Detect which cell encompasses the target text, then output its [x, y] center coordinate. 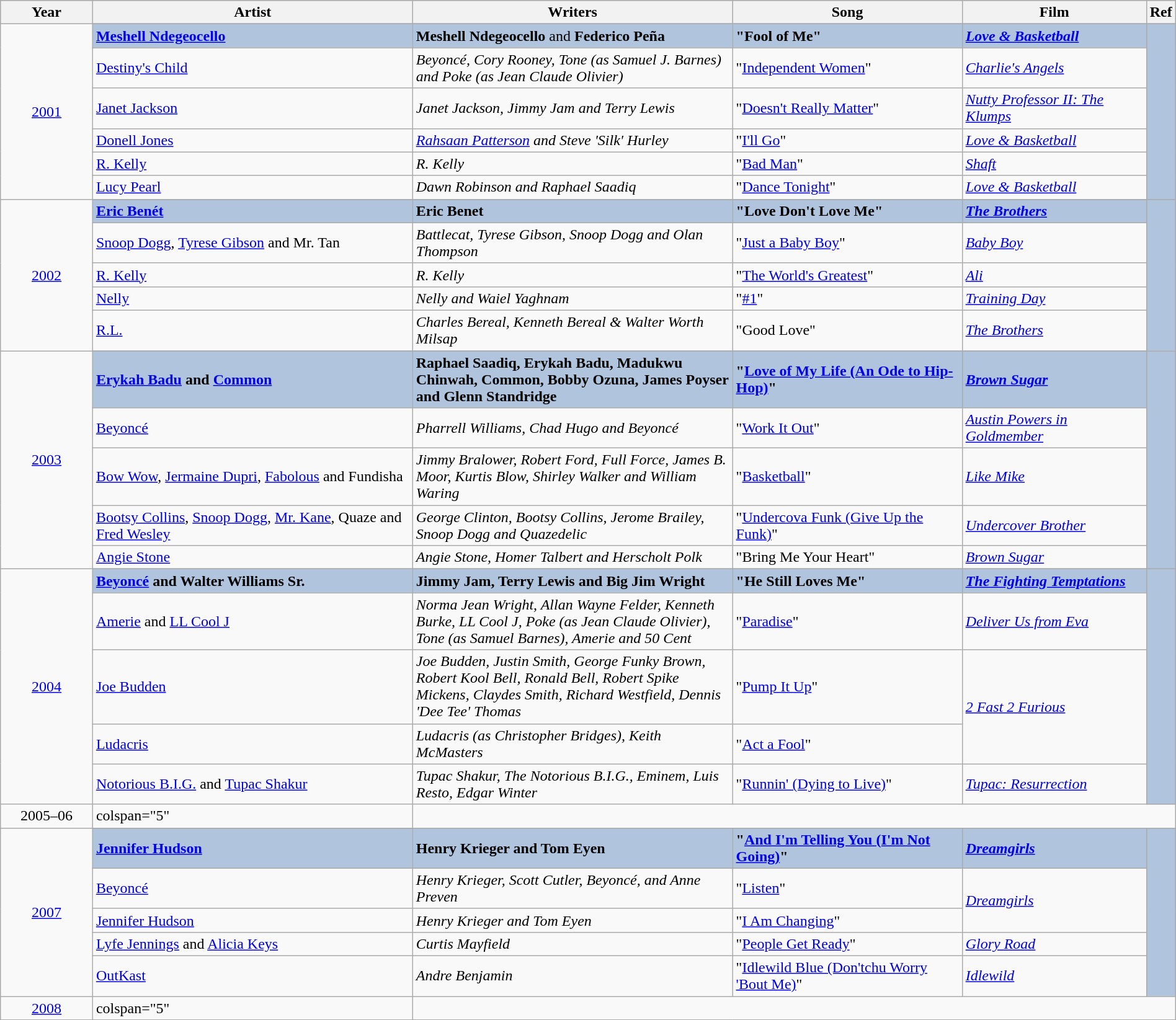
2 Fast 2 Furious [1054, 707]
Angie Stone [252, 557]
Ref [1161, 12]
Nelly and Waiel Yaghnam [572, 298]
"Act a Fool" [847, 744]
"And I'm Telling You (I'm Not Going)" [847, 848]
Deliver Us from Eva [1054, 621]
Eric Benét [252, 211]
Idlewild [1054, 976]
"The World's Greatest" [847, 275]
Raphael Saadiq, Erykah Badu, Madukwu Chinwah, Common, Bobby Ozuna, James Poyser and Glenn Standridge [572, 379]
"Work It Out" [847, 428]
Jimmy Jam, Terry Lewis and Big Jim Wright [572, 581]
2002 [47, 275]
"Bring Me Your Heart" [847, 557]
"People Get Ready" [847, 944]
Lucy Pearl [252, 187]
2001 [47, 112]
"Runnin' (Dying to Live)" [847, 784]
2005–06 [47, 816]
Pharrell Williams, Chad Hugo and Beyoncé [572, 428]
"He Still Loves Me" [847, 581]
"Doesn't Really Matter" [847, 108]
Writers [572, 12]
Andre Benjamin [572, 976]
"Independent Women" [847, 68]
Janet Jackson [252, 108]
Nutty Professor II: The Klumps [1054, 108]
2003 [47, 460]
Curtis Mayfield [572, 944]
Nelly [252, 298]
Charles Bereal, Kenneth Bereal & Walter Worth Milsap [572, 330]
"Dance Tonight" [847, 187]
"I'll Go" [847, 140]
"Listen" [847, 888]
"Love Don't Love Me" [847, 211]
Norma Jean Wright, Allan Wayne Felder, Kenneth Burke, LL Cool J, Poke (as Jean Claude Olivier), Tone (as Samuel Barnes), Amerie and 50 Cent [572, 621]
Tupac: Resurrection [1054, 784]
Ali [1054, 275]
2008 [47, 1008]
"Bad Man" [847, 164]
Charlie's Angels [1054, 68]
Destiny's Child [252, 68]
George Clinton, Bootsy Collins, Jerome Brailey, Snoop Dogg and Quazedelic [572, 526]
Amerie and LL Cool J [252, 621]
OutKast [252, 976]
"I Am Changing" [847, 920]
Beyoncé and Walter Williams Sr. [252, 581]
Meshell Ndegeocello and Federico Peña [572, 36]
Dawn Robinson and Raphael Saadiq [572, 187]
Erykah Badu and Common [252, 379]
"Pump It Up" [847, 687]
Shaft [1054, 164]
Tupac Shakur, The Notorious B.I.G., Eminem, Luis Resto, Edgar Winter [572, 784]
Snoop Dogg, Tyrese Gibson and Mr. Tan [252, 243]
Janet Jackson, Jimmy Jam and Terry Lewis [572, 108]
"Good Love" [847, 330]
"Love of My Life (An Ode to Hip-Hop)" [847, 379]
Battlecat, Tyrese Gibson, Snoop Dogg and Olan Thompson [572, 243]
"Fool of Me" [847, 36]
Beyoncé, Cory Rooney, Tone (as Samuel J. Barnes) and Poke (as Jean Claude Olivier) [572, 68]
"#1" [847, 298]
Undercover Brother [1054, 526]
Like Mike [1054, 477]
"Idlewild Blue (Don'tchu Worry 'Bout Me)" [847, 976]
Ludacris (as Christopher Bridges), Keith McMasters [572, 744]
Training Day [1054, 298]
Jimmy Bralower, Robert Ford, Full Force, James B. Moor, Kurtis Blow, Shirley Walker and William Waring [572, 477]
Song [847, 12]
Year [47, 12]
"Just a Baby Boy" [847, 243]
Angie Stone, Homer Talbert and Herscholt Polk [572, 557]
"Undercova Funk (Give Up the Funk)" [847, 526]
Meshell Ndegeocello [252, 36]
Eric Benet [572, 211]
Artist [252, 12]
Ludacris [252, 744]
Bow Wow, Jermaine Dupri, Fabolous and Fundisha [252, 477]
R.L. [252, 330]
Bootsy Collins, Snoop Dogg, Mr. Kane, Quaze and Fred Wesley [252, 526]
Rahsaan Patterson and Steve 'Silk' Hurley [572, 140]
Baby Boy [1054, 243]
2004 [47, 687]
Austin Powers in Goldmember [1054, 428]
Notorious B.I.G. and Tupac Shakur [252, 784]
Joe Budden [252, 687]
2007 [47, 911]
Henry Krieger, Scott Cutler, Beyoncé, and Anne Preven [572, 888]
Donell Jones [252, 140]
Glory Road [1054, 944]
Lyfe Jennings and Alicia Keys [252, 944]
Film [1054, 12]
"Basketball" [847, 477]
"Paradise" [847, 621]
The Fighting Temptations [1054, 581]
